Pinpoint the cell where the given text exists, returning its [x, y] midpoint coordinate. 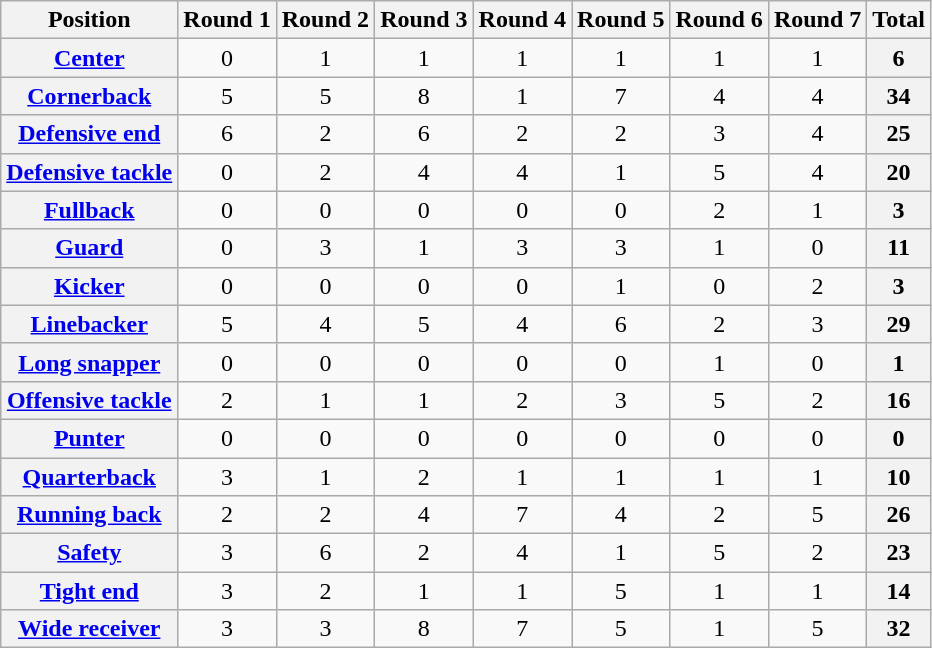
Defensive end [90, 134]
Safety [90, 553]
Round 1 [227, 20]
Offensive tackle [90, 400]
Running back [90, 515]
Long snapper [90, 362]
Wide receiver [90, 629]
Linebacker [90, 324]
Round 2 [325, 20]
32 [899, 629]
Cornerback [90, 96]
14 [899, 591]
Quarterback [90, 477]
Round 6 [719, 20]
Defensive tackle [90, 172]
Round 3 [424, 20]
10 [899, 477]
Total [899, 20]
26 [899, 515]
23 [899, 553]
Center [90, 58]
34 [899, 96]
Round 7 [817, 20]
20 [899, 172]
29 [899, 324]
Guard [90, 248]
25 [899, 134]
Kicker [90, 286]
11 [899, 248]
Position [90, 20]
Round 4 [522, 20]
Tight end [90, 591]
Punter [90, 438]
Fullback [90, 210]
Round 5 [621, 20]
16 [899, 400]
